Pinpoint the cell where the given text exists, returning its [X, Y] midpoint coordinate. 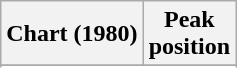
Peakposition [189, 34]
Chart (1980) [72, 34]
